Capture the cell that displays the provided text and extract its [X, Y] central coordinate. 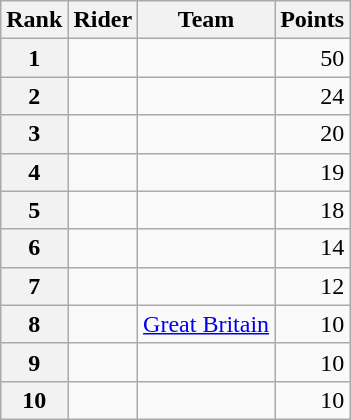
8 [34, 324]
2 [34, 96]
4 [34, 172]
9 [34, 362]
Points [312, 20]
5 [34, 210]
20 [312, 134]
19 [312, 172]
24 [312, 96]
Team [206, 20]
1 [34, 58]
6 [34, 248]
12 [312, 286]
14 [312, 248]
3 [34, 134]
50 [312, 58]
Rider [103, 20]
18 [312, 210]
7 [34, 286]
Great Britain [206, 324]
Rank [34, 20]
